Find where the given text appears and provide that cell's center as [x, y] coordinate. 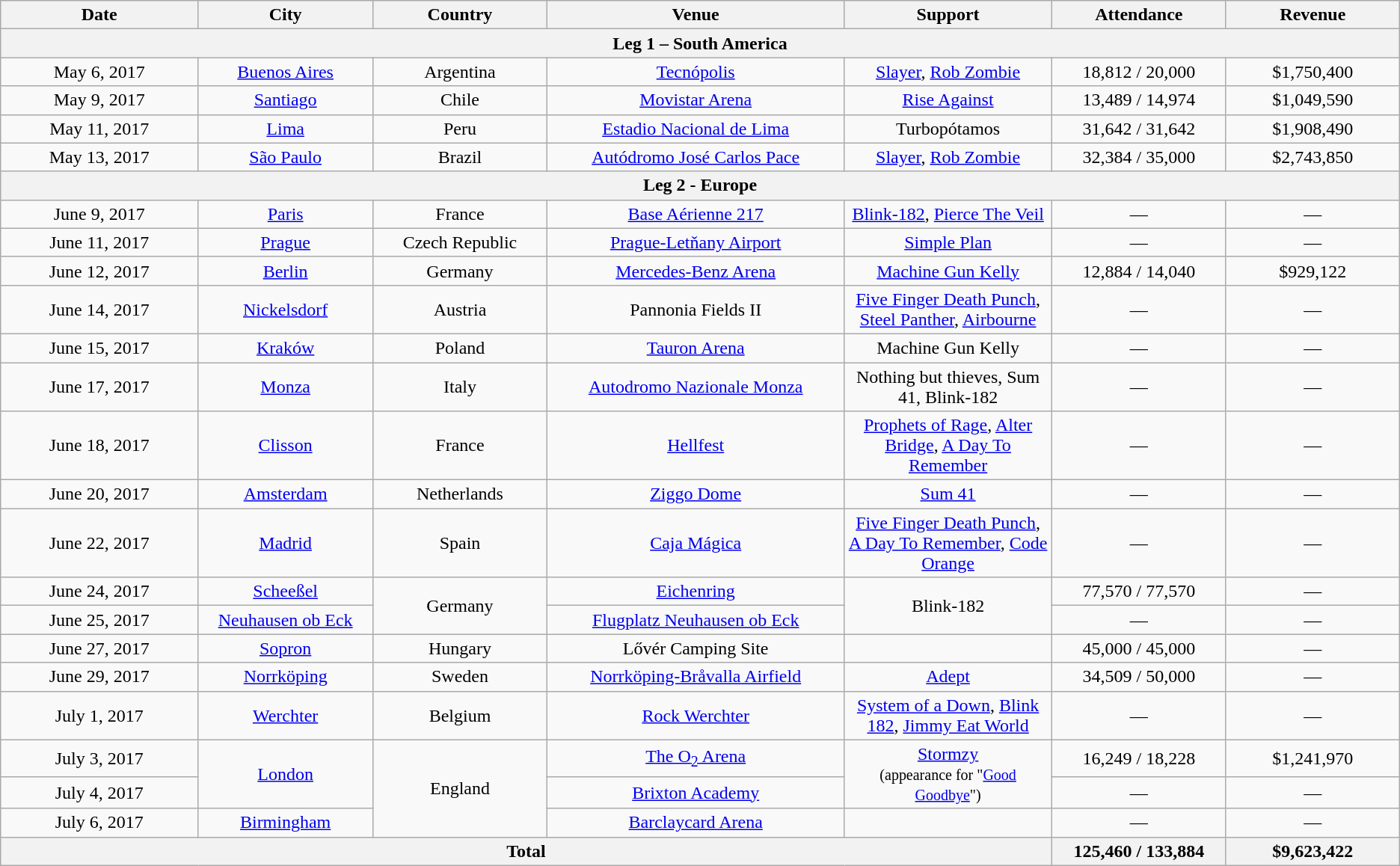
Austria [459, 310]
June 9, 2017 [99, 214]
Scheeßel [286, 592]
125,460 / 133,884 [1138, 851]
Sopron [286, 648]
July 4, 2017 [99, 793]
Belgium [459, 715]
Pannonia Fields II [696, 310]
The O2 Arena [696, 758]
Tecnópolis [696, 72]
Monza [286, 386]
Five Finger Death Punch, A Day To Remember, Code Orange [948, 543]
Blink-182 [948, 606]
June 20, 2017 [99, 494]
Autódromo José Carlos Pace [696, 157]
Madrid [286, 543]
England [459, 788]
Italy [459, 386]
Prague [286, 242]
Argentina [459, 72]
Tauron Arena [696, 348]
May 6, 2017 [99, 72]
Country [459, 15]
Leg 1 – South America [700, 43]
18,812 / 20,000 [1138, 72]
Attendance [1138, 15]
Venue [696, 15]
Nickelsdorf [286, 310]
City [286, 15]
Rise Against [948, 100]
45,000 / 45,000 [1138, 648]
Lima [286, 129]
June 12, 2017 [99, 271]
Nothing but thieves, Sum 41, Blink-182 [948, 386]
Prague-Letňany Airport [696, 242]
Adept [948, 677]
São Paulo [286, 157]
Leg 2 - Europe [700, 185]
Ziggo Dome [696, 494]
Date [99, 15]
$9,623,422 [1312, 851]
Paris [286, 214]
Poland [459, 348]
Blink-182, Pierce The Veil [948, 214]
77,570 / 77,570 [1138, 592]
$929,122 [1312, 271]
Turbopótamos [948, 129]
Movistar Arena [696, 100]
June 18, 2017 [99, 446]
Sum 41 [948, 494]
Total [526, 851]
Estadio Nacional de Lima [696, 129]
June 27, 2017 [99, 648]
Birmingham [286, 823]
31,642 / 31,642 [1138, 129]
May 9, 2017 [99, 100]
Brixton Academy [696, 793]
June 14, 2017 [99, 310]
Buenos Aires [286, 72]
June 29, 2017 [99, 677]
34,509 / 50,000 [1138, 677]
May 13, 2017 [99, 157]
Autodromo Nazionale Monza [696, 386]
Eichenring [696, 592]
Lővér Camping Site [696, 648]
$1,241,970 [1312, 758]
Amsterdam [286, 494]
Base Aérienne 217 [696, 214]
Hungary [459, 648]
System of a Down, Blink 182, Jimmy Eat World [948, 715]
Neuhausen ob Eck [286, 620]
Sweden [459, 677]
Chile [459, 100]
June 17, 2017 [99, 386]
Peru [459, 129]
Mercedes-Benz Arena [696, 271]
Revenue [1312, 15]
Werchter [286, 715]
Norrköping [286, 677]
Caja Mágica [696, 543]
Spain [459, 543]
Kraków [286, 348]
Support [948, 15]
July 6, 2017 [99, 823]
Stormzy(appearance for "Good Goodbye") [948, 774]
16,249 / 18,228 [1138, 758]
Santiago [286, 100]
$2,743,850 [1312, 157]
Czech Republic [459, 242]
June 11, 2017 [99, 242]
Clisson [286, 446]
Berlin [286, 271]
12,884 / 14,040 [1138, 271]
Five Finger Death Punch, Steel Panther, Airbourne [948, 310]
Prophets of Rage, Alter Bridge, A Day To Remember [948, 446]
32,384 / 35,000 [1138, 157]
London [286, 774]
$1,049,590 [1312, 100]
May 11, 2017 [99, 129]
July 3, 2017 [99, 758]
June 15, 2017 [99, 348]
Rock Werchter [696, 715]
$1,750,400 [1312, 72]
Norrköping-Bråvalla Airfield [696, 677]
Simple Plan [948, 242]
Brazil [459, 157]
$1,908,490 [1312, 129]
Netherlands [459, 494]
Barclaycard Arena [696, 823]
Flugplatz Neuhausen ob Eck [696, 620]
June 25, 2017 [99, 620]
Hellfest [696, 446]
June 24, 2017 [99, 592]
13,489 / 14,974 [1138, 100]
June 22, 2017 [99, 543]
July 1, 2017 [99, 715]
